Identify which cell holds the provided text, then report its (X, Y) central coordinate. 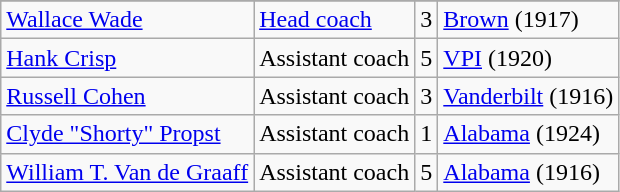
Hank Crisp (128, 58)
Alabama (1924) (528, 134)
1 (426, 134)
Clyde "Shorty" Propst (128, 134)
VPI (1920) (528, 58)
Brown (1917) (528, 20)
Alabama (1916) (528, 172)
Wallace Wade (128, 20)
Vanderbilt (1916) (528, 96)
William T. Van de Graaff (128, 172)
Russell Cohen (128, 96)
Head coach (334, 20)
